Identify which cell holds the provided text, then report its (x, y) central coordinate. 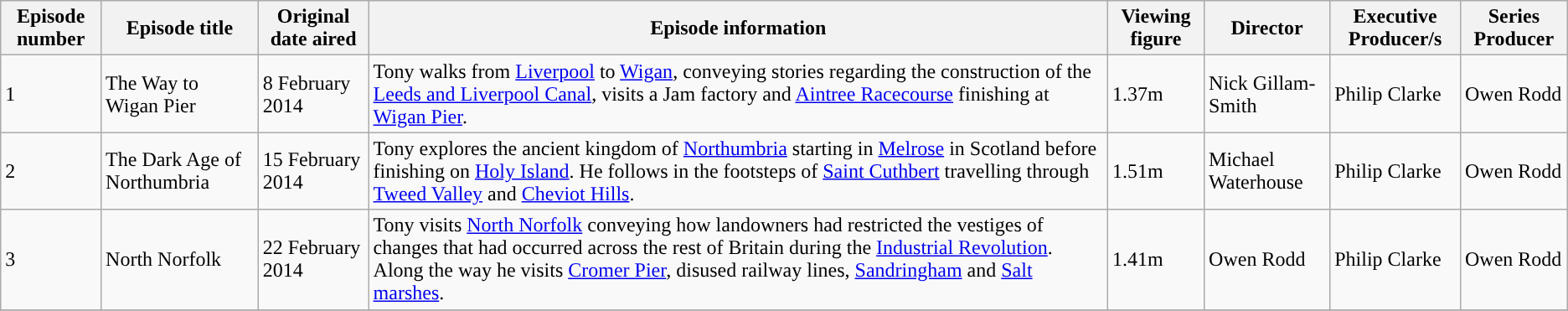
1.51m (1156, 171)
The Dark Age of Northumbria (180, 171)
3 (51, 260)
1.41m (1156, 260)
1 (51, 94)
Michael Waterhouse (1267, 171)
Director (1267, 29)
Original date aired (313, 29)
Viewing figure (1156, 29)
22 February 2014 (313, 260)
Executive Producer/s (1395, 29)
North Norfolk (180, 260)
Episode number (51, 29)
1.37m (1156, 94)
2 (51, 171)
Series Producer (1514, 29)
Episode title (180, 29)
The Way to Wigan Pier (180, 94)
Nick Gillam-Smith (1267, 94)
15 February 2014 (313, 171)
Episode information (738, 29)
8 February 2014 (313, 94)
